Extract the [x, y] coordinate from the center of the cell holding the provided text.  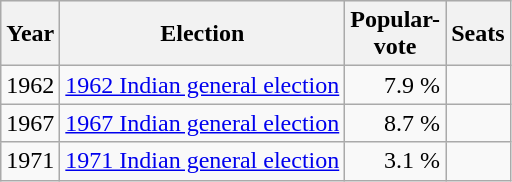
Year [30, 34]
1971 [30, 161]
Election [202, 34]
Popular-vote [396, 34]
1967 [30, 123]
1962 Indian general election [202, 85]
1967 Indian general election [202, 123]
1962 [30, 85]
8.7 % [396, 123]
Seats [478, 34]
7.9 % [396, 85]
1971 Indian general election [202, 161]
3.1 % [396, 161]
